Scan for the cell matching the given text and deliver its (X, Y) coordinate at center. 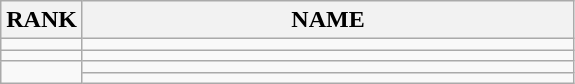
NAME (328, 20)
RANK (42, 20)
